Search for the cell housing the specified text and yield its (X, Y) center coordinate. 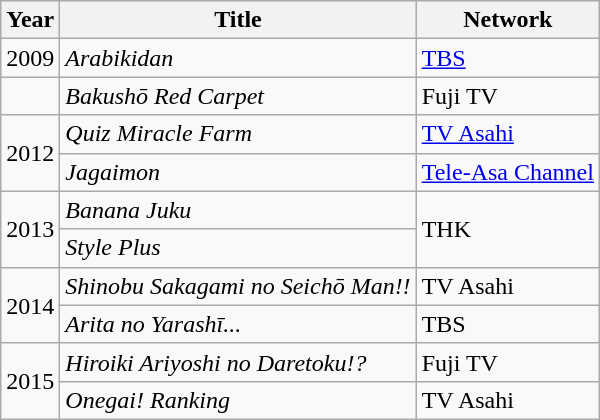
Title (238, 20)
2012 (30, 153)
Jagaimon (238, 172)
2009 (30, 58)
Style Plus (238, 248)
Year (30, 20)
Shinobu Sakagami no Seichō Man!! (238, 286)
Arabikidan (238, 58)
Network (508, 20)
Tele-Asa Channel (508, 172)
2013 (30, 229)
2015 (30, 381)
Bakushō Red Carpet (238, 96)
Hiroiki Ariyoshi no Daretoku!? (238, 362)
Quiz Miracle Farm (238, 134)
Banana Juku (238, 210)
Onegai! Ranking (238, 400)
Arita no Yarashī... (238, 324)
2014 (30, 305)
THK (508, 229)
